Output the [X, Y] coordinate of the center of the cell containing the given text.  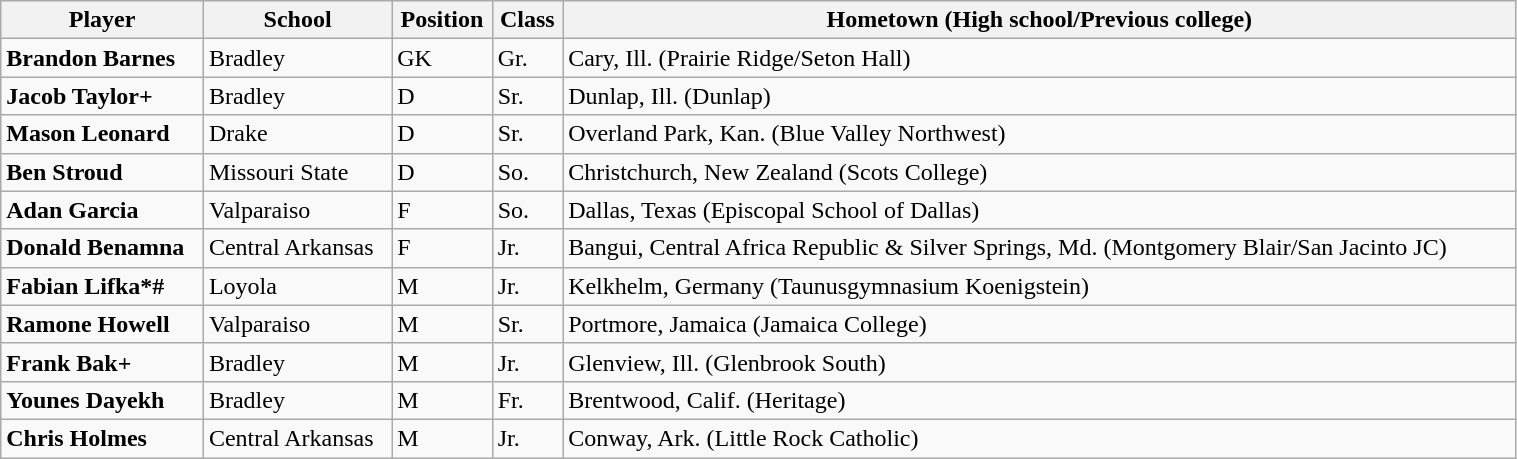
Fabian Lifka*# [102, 286]
Drake [297, 134]
Portmore, Jamaica (Jamaica College) [1040, 324]
Gr. [527, 58]
Missouri State [297, 172]
Conway, Ark. (Little Rock Catholic) [1040, 438]
Jacob Taylor+ [102, 96]
Player [102, 20]
Mason Leonard [102, 134]
School [297, 20]
Loyola [297, 286]
Brandon Barnes [102, 58]
Hometown (High school/Previous college) [1040, 20]
Dunlap, Ill. (Dunlap) [1040, 96]
Position [442, 20]
Dallas, Texas (Episcopal School of Dallas) [1040, 210]
Cary, Ill. (Prairie Ridge/Seton Hall) [1040, 58]
GK [442, 58]
Chris Holmes [102, 438]
Ben Stroud [102, 172]
Glenview, Ill. (Glenbrook South) [1040, 362]
Ramone Howell [102, 324]
Class [527, 20]
Adan Garcia [102, 210]
Christchurch, New Zealand (Scots College) [1040, 172]
Bangui, Central Africa Republic & Silver Springs, Md. (Montgomery Blair/San Jacinto JC) [1040, 248]
Donald Benamna [102, 248]
Frank Bak+ [102, 362]
Overland Park, Kan. (Blue Valley Northwest) [1040, 134]
Younes Dayekh [102, 400]
Fr. [527, 400]
Brentwood, Calif. (Heritage) [1040, 400]
Kelkhelm, Germany (Taunusgymnasium Koenigstein) [1040, 286]
